Pinpoint the cell where the given text exists, returning its [x, y] midpoint coordinate. 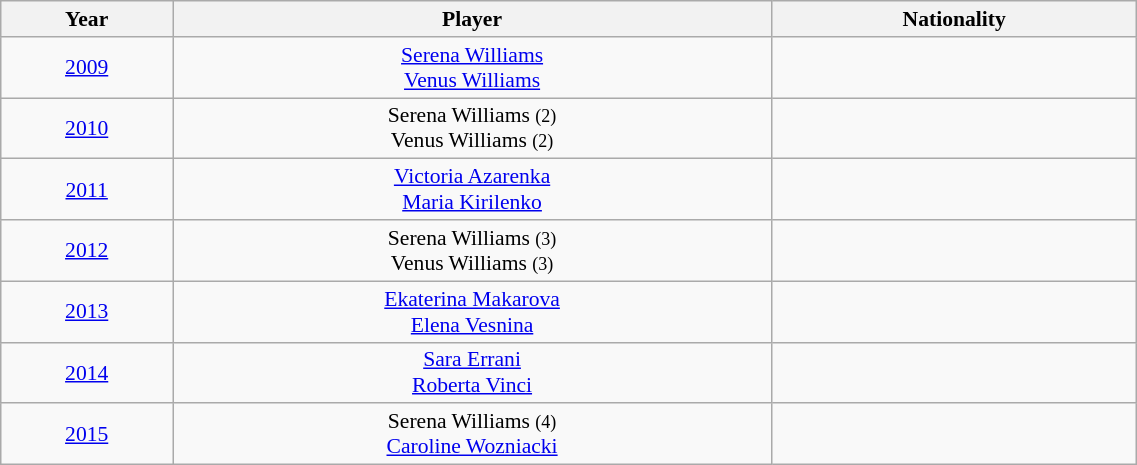
2010 [87, 128]
Ekaterina Makarova Elena Vesnina [472, 312]
Serena Williams Venus Williams [472, 68]
2009 [87, 68]
Nationality [954, 19]
2015 [87, 434]
Year [87, 19]
Sara Errani Roberta Vinci [472, 372]
2011 [87, 190]
Serena Williams (3) Venus Williams (3) [472, 250]
Victoria Azarenka Maria Kirilenko [472, 190]
2012 [87, 250]
Serena Williams (2) Venus Williams (2) [472, 128]
2013 [87, 312]
2014 [87, 372]
Player [472, 19]
Serena Williams (4) Caroline Wozniacki [472, 434]
